Pinpoint the cell where the given text exists, returning its (X, Y) midpoint coordinate. 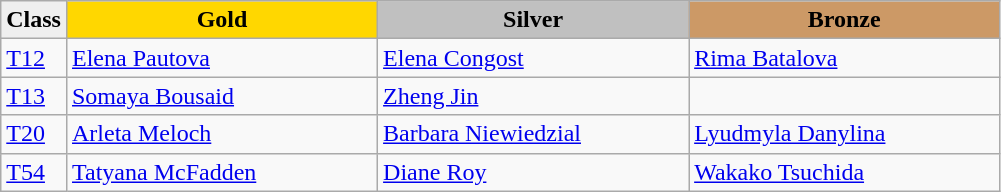
T12 (34, 58)
Elena Pautova (222, 58)
Diane Roy (534, 172)
T13 (34, 96)
Lyudmyla Danylina (844, 134)
T54 (34, 172)
Elena Congost (534, 58)
Arleta Meloch (222, 134)
Gold (222, 20)
Bronze (844, 20)
T20 (34, 134)
Barbara Niewiedzial (534, 134)
Somaya Bousaid (222, 96)
Rima Batalova (844, 58)
Silver (534, 20)
Tatyana McFadden (222, 172)
Wakako Tsuchida (844, 172)
Class (34, 20)
Zheng Jin (534, 96)
